Provide the [X, Y] coordinate of the cell's center where the given text is located.  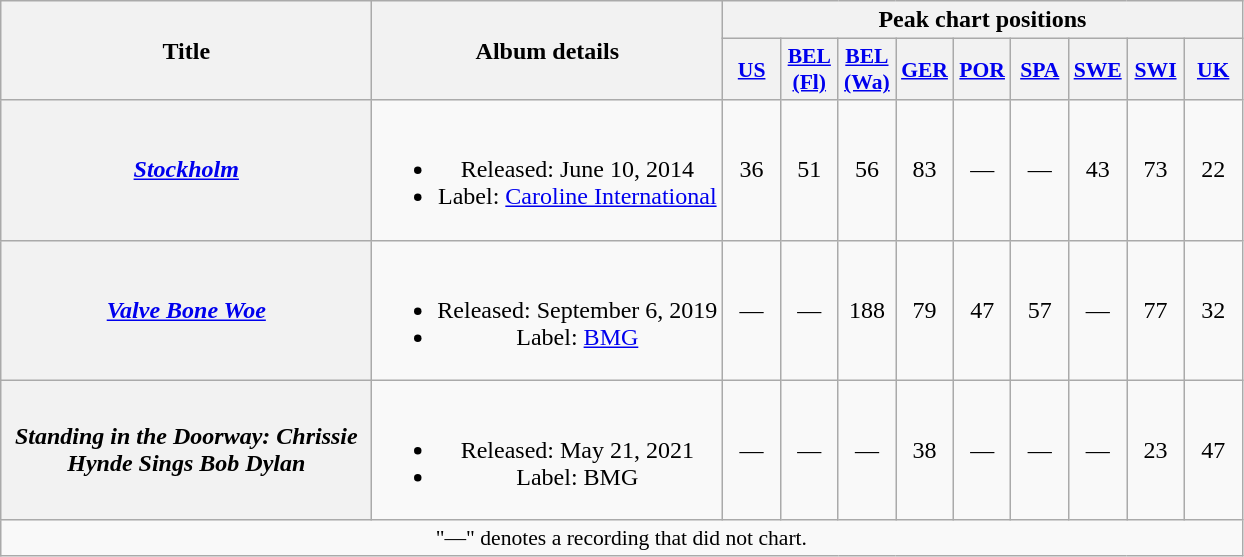
77 [1156, 310]
43 [1098, 170]
SPA [1040, 70]
POR [982, 70]
Title [186, 50]
51 [809, 170]
32 [1213, 310]
Released: June 10, 2014Label: Caroline International [548, 170]
188 [867, 310]
BEL(Fl) [809, 70]
BEL(Wa) [867, 70]
GER [925, 70]
Released: September 6, 2019Label: BMG [548, 310]
Standing in the Doorway: Chrissie Hynde Sings Bob Dylan [186, 450]
73 [1156, 170]
SWI [1156, 70]
38 [925, 450]
57 [1040, 310]
US [752, 70]
Released: May 21, 2021Label: BMG [548, 450]
23 [1156, 450]
Peak chart positions [982, 20]
56 [867, 170]
79 [925, 310]
Valve Bone Woe [186, 310]
Album details [548, 50]
Stockholm [186, 170]
36 [752, 170]
22 [1213, 170]
UK [1213, 70]
83 [925, 170]
"—" denotes a recording that did not chart. [622, 538]
SWE [1098, 70]
